Return (X, Y) of the center of cell containing provided text 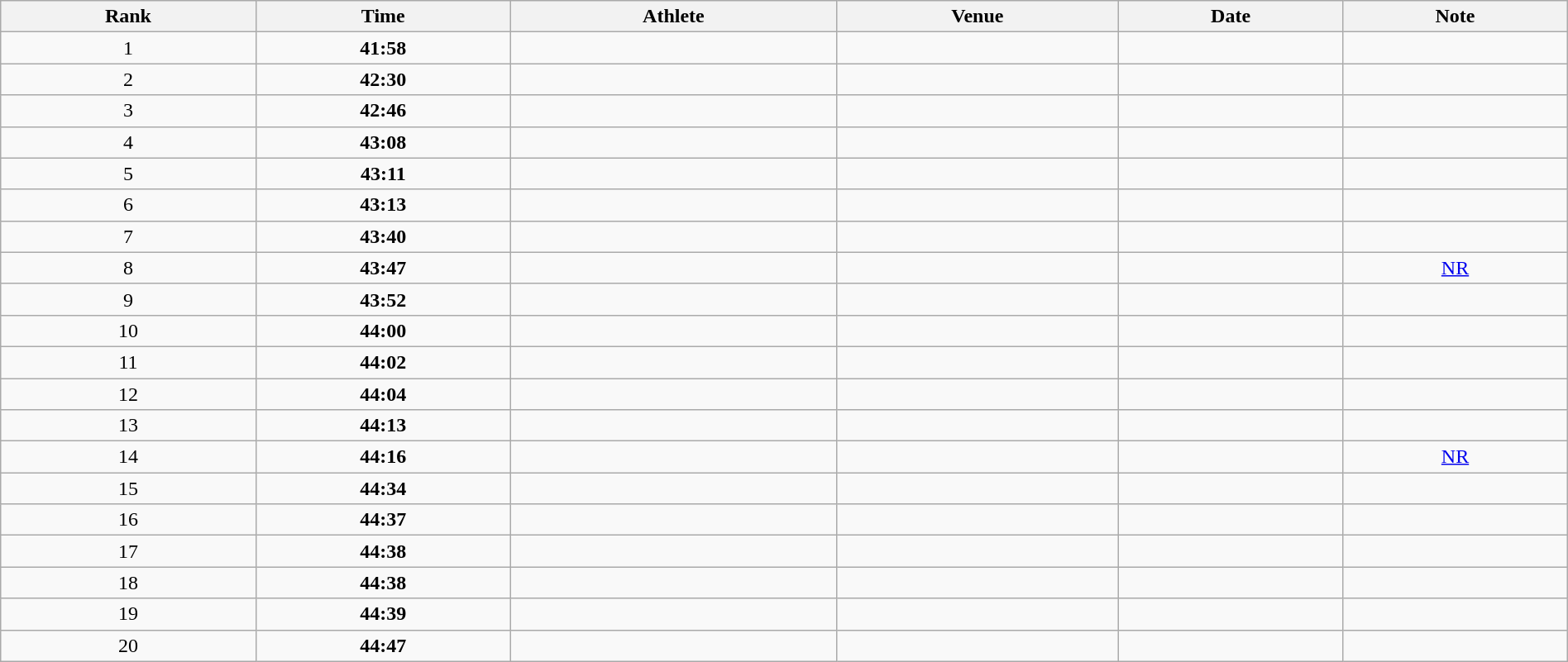
44:47 (383, 645)
42:30 (383, 79)
17 (128, 551)
43:08 (383, 142)
Date (1231, 17)
5 (128, 174)
44:39 (383, 614)
42:46 (383, 111)
44:13 (383, 426)
13 (128, 426)
43:40 (383, 236)
19 (128, 614)
20 (128, 645)
3 (128, 111)
43:52 (383, 299)
1 (128, 48)
Note (1456, 17)
4 (128, 142)
14 (128, 457)
12 (128, 394)
6 (128, 205)
44:00 (383, 331)
8 (128, 268)
Athlete (673, 17)
Venue (978, 17)
Rank (128, 17)
15 (128, 488)
43:13 (383, 205)
10 (128, 331)
44:02 (383, 362)
18 (128, 583)
44:34 (383, 488)
11 (128, 362)
43:47 (383, 268)
43:11 (383, 174)
7 (128, 236)
16 (128, 520)
41:58 (383, 48)
2 (128, 79)
9 (128, 299)
Time (383, 17)
44:04 (383, 394)
44:16 (383, 457)
44:37 (383, 520)
